Search for the cell housing the specified text and yield its [x, y] center coordinate. 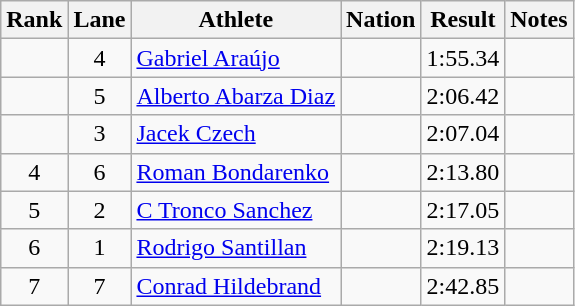
2:06.42 [463, 96]
2:13.80 [463, 172]
2:17.05 [463, 210]
Lane [100, 20]
3 [100, 134]
2 [100, 210]
Gabriel Araújo [236, 58]
Result [463, 20]
Rank [34, 20]
Notes [539, 20]
2:07.04 [463, 134]
Roman Bondarenko [236, 172]
Nation [381, 20]
2:19.13 [463, 248]
1 [100, 248]
Conrad Hildebrand [236, 286]
Rodrigo Santillan [236, 248]
C Tronco Sanchez [236, 210]
1:55.34 [463, 58]
Alberto Abarza Diaz [236, 96]
Jacek Czech [236, 134]
2:42.85 [463, 286]
Athlete [236, 20]
